Scan for the cell matching the given text and deliver its [X, Y] coordinate at center. 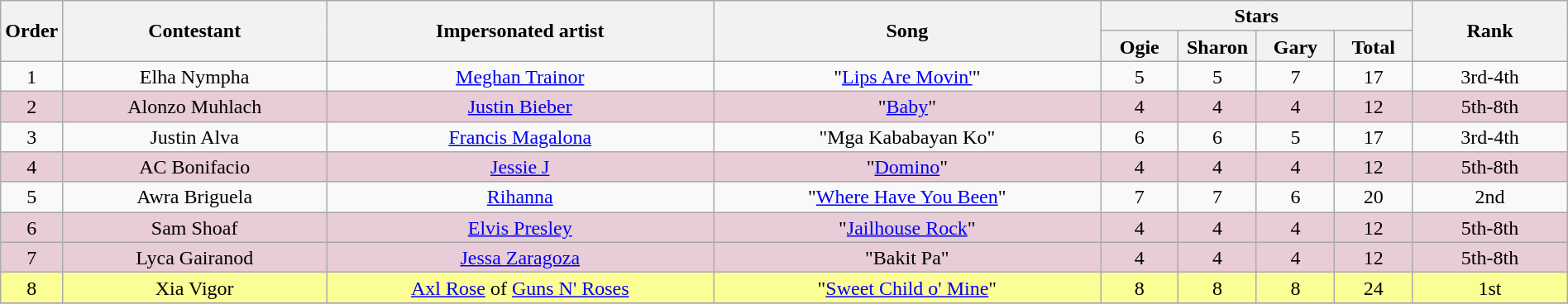
Jessie J [520, 167]
"Lips Are Movin'" [907, 76]
Sam Shoaf [195, 228]
Justin Alva [195, 137]
Song [907, 31]
Justin Bieber [520, 106]
"Baby" [907, 106]
Contestant [195, 31]
2 [31, 106]
Rihanna [520, 197]
2nd [1490, 197]
Elha Nympha [195, 76]
AC Bonifacio [195, 167]
Sharon [1217, 46]
Total [1374, 46]
Axl Rose of Guns N' Roses [520, 287]
Alonzo Muhlach [195, 106]
1 [31, 76]
Rank [1490, 31]
"Bakit Pa" [907, 258]
"Jailhouse Rock" [907, 228]
Elvis Presley [520, 228]
"Mga Kababayan Ko" [907, 137]
1st [1490, 287]
20 [1374, 197]
Stars [1257, 17]
"Domino" [907, 167]
Impersonated artist [520, 31]
"Sweet Child o' Mine" [907, 287]
3 [31, 137]
Awra Briguela [195, 197]
Lyca Gairanod [195, 258]
Meghan Trainor [520, 76]
Francis Magalona [520, 137]
24 [1374, 287]
Order [31, 31]
Jessa Zaragoza [520, 258]
Gary [1295, 46]
Xia Vigor [195, 287]
Ogie [1140, 46]
"Where Have You Been" [907, 197]
